Scan for the cell matching the given text and deliver its (x, y) coordinate at center. 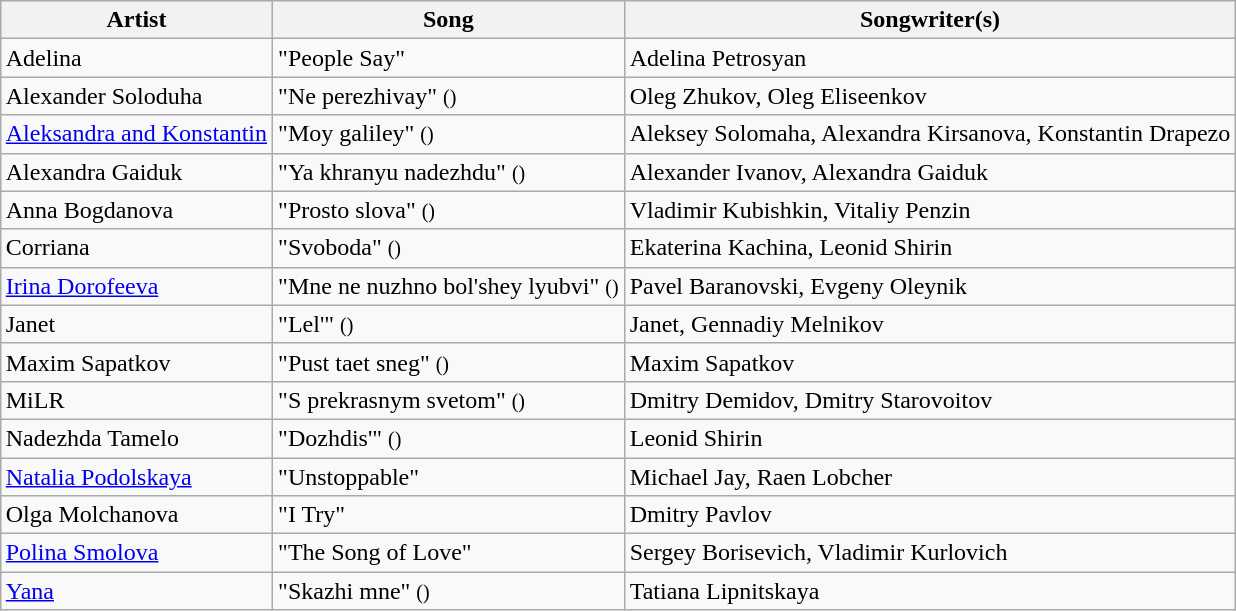
Aleksandra and Konstantin (136, 134)
Adelina (136, 58)
"S prekrasnym svetom" () (449, 400)
"The Song of Love" (449, 553)
Dmitry Demidov, Dmitry Starovoitov (930, 400)
"I Try" (449, 515)
Vladimir Kubishkin, Vitaliy Penzin (930, 210)
"Lel'" () (449, 324)
Anna Bogdanova (136, 210)
"Ne perezhivay" () (449, 96)
Sergey Borisevich, Vladimir Kurlovich (930, 553)
Dmitry Pavlov (930, 515)
Leonid Shirin (930, 438)
Alexander Soloduha (136, 96)
Alexander Ivanov, Alexandra Gaiduk (930, 172)
"Pust taet sneg" () (449, 362)
Oleg Zhukov, Oleg Eliseenkov (930, 96)
"Dozhdis'" () (449, 438)
Songwriter(s) (930, 20)
Ekaterina Kachina, Leonid Shirin (930, 248)
"Svoboda" () (449, 248)
Yana (136, 591)
Adelina Petrosyan (930, 58)
"Skazhi mne" () (449, 591)
Olga Molchanova (136, 515)
Tatiana Lipnitskaya (930, 591)
Artist (136, 20)
"Moy galiley" () (449, 134)
Corriana (136, 248)
Irina Dorofeeva (136, 286)
MiLR (136, 400)
Natalia Podolskaya (136, 477)
Polina Smolova (136, 553)
Song (449, 20)
Aleksey Solomaha, Alexandra Kirsanova, Konstantin Drapezo (930, 134)
Janet (136, 324)
"Ya khranyu nadezhdu" () (449, 172)
Janet, Gennadiy Melnikov (930, 324)
Pavel Baranovski, Evgeny Oleynik (930, 286)
Nadezhda Tamelo (136, 438)
Michael Jay, Raen Lobcher (930, 477)
"Prosto slova" () (449, 210)
"Unstoppable" (449, 477)
"Mne ne nuzhno bol'shey lyubvi" () (449, 286)
Alexandra Gaiduk (136, 172)
"People Say" (449, 58)
